Pinpoint the cell where the given text exists, returning its [x, y] midpoint coordinate. 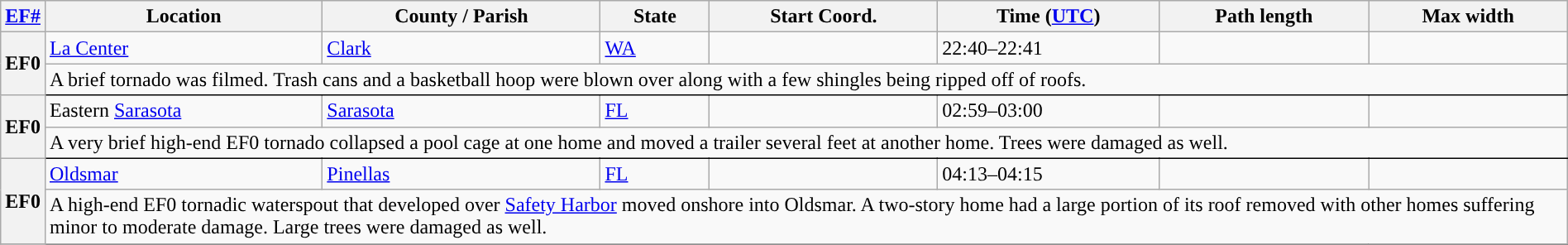
State [655, 17]
Pinellas [461, 174]
02:59–03:00 [1049, 111]
04:13–04:15 [1049, 174]
County / Parish [461, 17]
22:40–22:41 [1049, 48]
Max width [1468, 17]
Eastern Sarasota [184, 111]
Start Coord. [824, 17]
Path length [1264, 17]
Oldsmar [184, 174]
WA [655, 48]
A very brief high-end EF0 tornado collapsed a pool cage at one home and moved a trailer several feet at another home. Trees were damaged as well. [806, 142]
Sarasota [461, 111]
Location [184, 17]
La Center [184, 48]
Time (UTC) [1049, 17]
EF# [23, 17]
Clark [461, 48]
A brief tornado was filmed. Trash cans and a basketball hoop were blown over along with a few shingles being ripped off of roofs. [806, 79]
